Identify which cell holds the provided text, then report its [x, y] central coordinate. 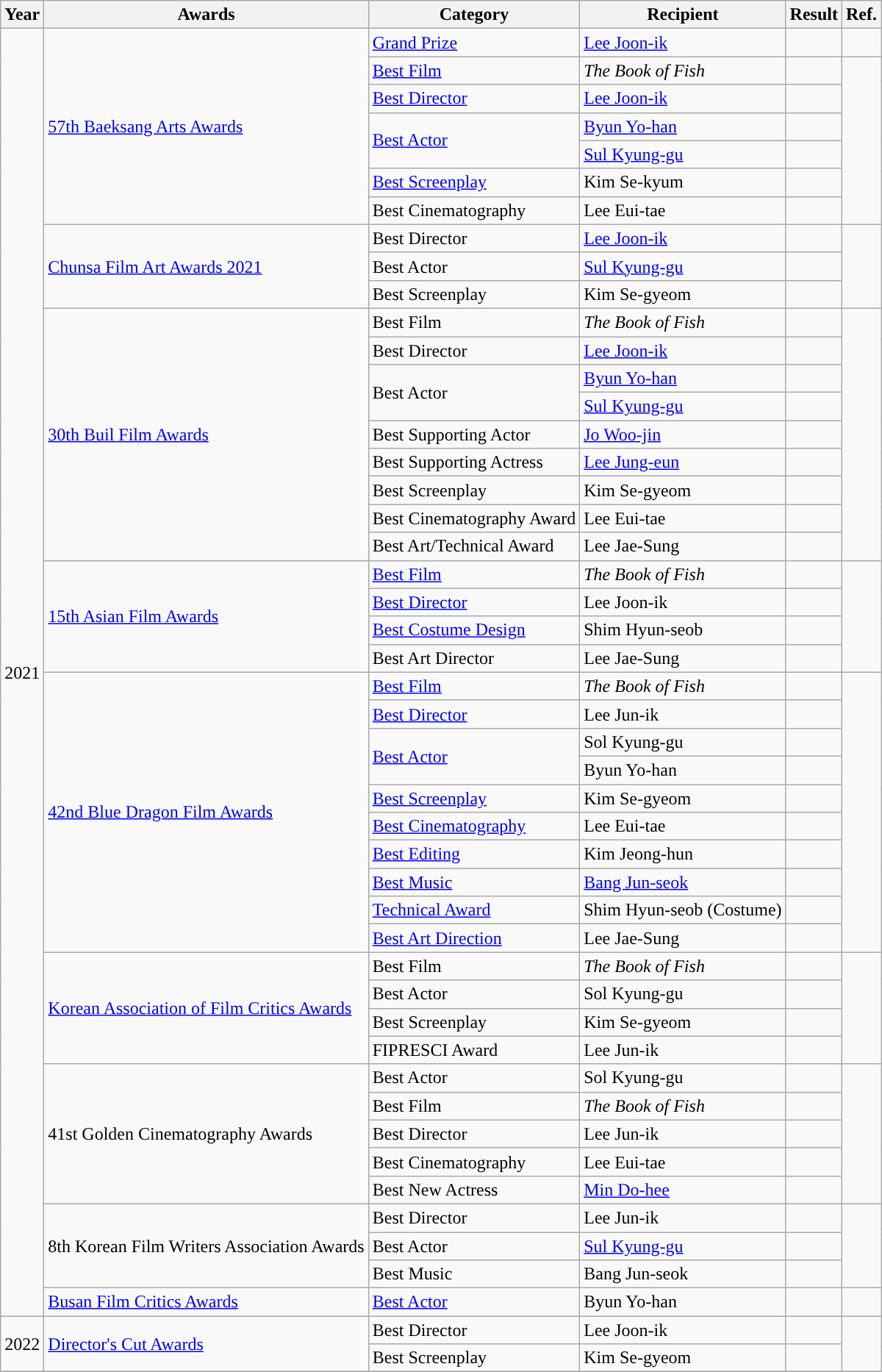
Min Do-hee [683, 1190]
57th Baeksang Arts Awards [206, 126]
2021 [22, 672]
Best Supporting Actor [473, 435]
Category [473, 15]
Lee Jung-eun [683, 462]
Shim Hyun-seob (Costume) [683, 910]
Year [22, 15]
Chunsa Film Art Awards 2021 [206, 266]
Kim Se-kyum [683, 182]
Ref. [861, 15]
Busan Film Critics Awards [206, 1302]
Best Art Director [473, 658]
Jo Woo-jin [683, 435]
41st Golden Cinematography Awards [206, 1134]
Best Art/Technical Award [473, 546]
Best Cinematography Award [473, 518]
Recipient [683, 15]
Best Supporting Actress [473, 462]
42nd Blue Dragon Film Awards [206, 812]
Korean Association of Film Critics Awards [206, 1008]
Result [814, 15]
Shim Hyun-seob [683, 630]
Best Art Direction [473, 938]
30th Buil Film Awards [206, 434]
8th Korean Film Writers Association Awards [206, 1246]
FIPRESCI Award [473, 1050]
Kim Jeong-hun [683, 854]
Director's Cut Awards [206, 1344]
2022 [22, 1344]
15th Asian Film Awards [206, 616]
Best Costume Design [473, 630]
Best New Actress [473, 1190]
Technical Award [473, 910]
Grand Prize [473, 43]
Awards [206, 15]
Best Editing [473, 854]
